Return [x, y] of the center of cell containing provided text 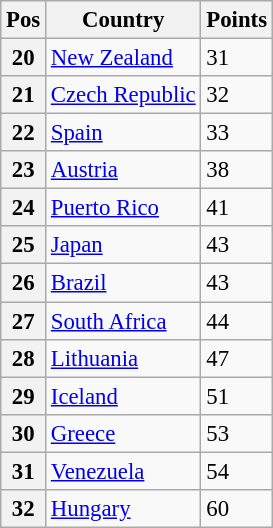
Spain [124, 133]
Venezuela [124, 471]
54 [236, 471]
Pos [24, 20]
Hungary [124, 509]
22 [24, 133]
38 [236, 170]
20 [24, 58]
24 [24, 208]
Iceland [124, 396]
Country [124, 20]
41 [236, 208]
33 [236, 133]
Points [236, 20]
23 [24, 170]
Austria [124, 170]
47 [236, 358]
Czech Republic [124, 95]
30 [24, 433]
South Africa [124, 321]
44 [236, 321]
26 [24, 283]
29 [24, 396]
New Zealand [124, 58]
28 [24, 358]
Lithuania [124, 358]
Greece [124, 433]
Brazil [124, 283]
21 [24, 95]
60 [236, 509]
25 [24, 245]
27 [24, 321]
Puerto Rico [124, 208]
51 [236, 396]
Japan [124, 245]
53 [236, 433]
